Return the (x, y) coordinate for the center point of the cell that contains the specified text.  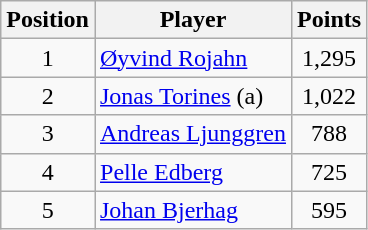
Johan Bjerhag (192, 210)
4 (48, 172)
2 (48, 96)
5 (48, 210)
1,295 (330, 58)
595 (330, 210)
1,022 (330, 96)
Pelle Edberg (192, 172)
3 (48, 134)
788 (330, 134)
Points (330, 20)
Player (192, 20)
Position (48, 20)
1 (48, 58)
Øyvind Rojahn (192, 58)
Andreas Ljunggren (192, 134)
725 (330, 172)
Jonas Torines (a) (192, 96)
